Determine the (X, Y) coordinate at the center of the cell enclosing the given text.  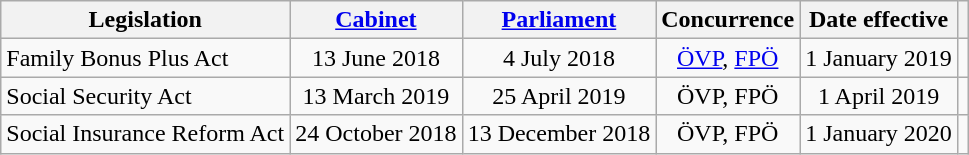
Social Insurance Reform Act (146, 134)
25 April 2019 (559, 96)
1 January 2020 (879, 134)
1 January 2019 (879, 58)
24 October 2018 (376, 134)
Concurrence (728, 20)
Legislation (146, 20)
Cabinet (376, 20)
13 December 2018 (559, 134)
Family Bonus Plus Act (146, 58)
4 July 2018 (559, 58)
13 March 2019 (376, 96)
Date effective (879, 20)
Social Security Act (146, 96)
13 June 2018 (376, 58)
1 April 2019 (879, 96)
Parliament (559, 20)
